Pinpoint the cell where the given text exists, returning its [x, y] midpoint coordinate. 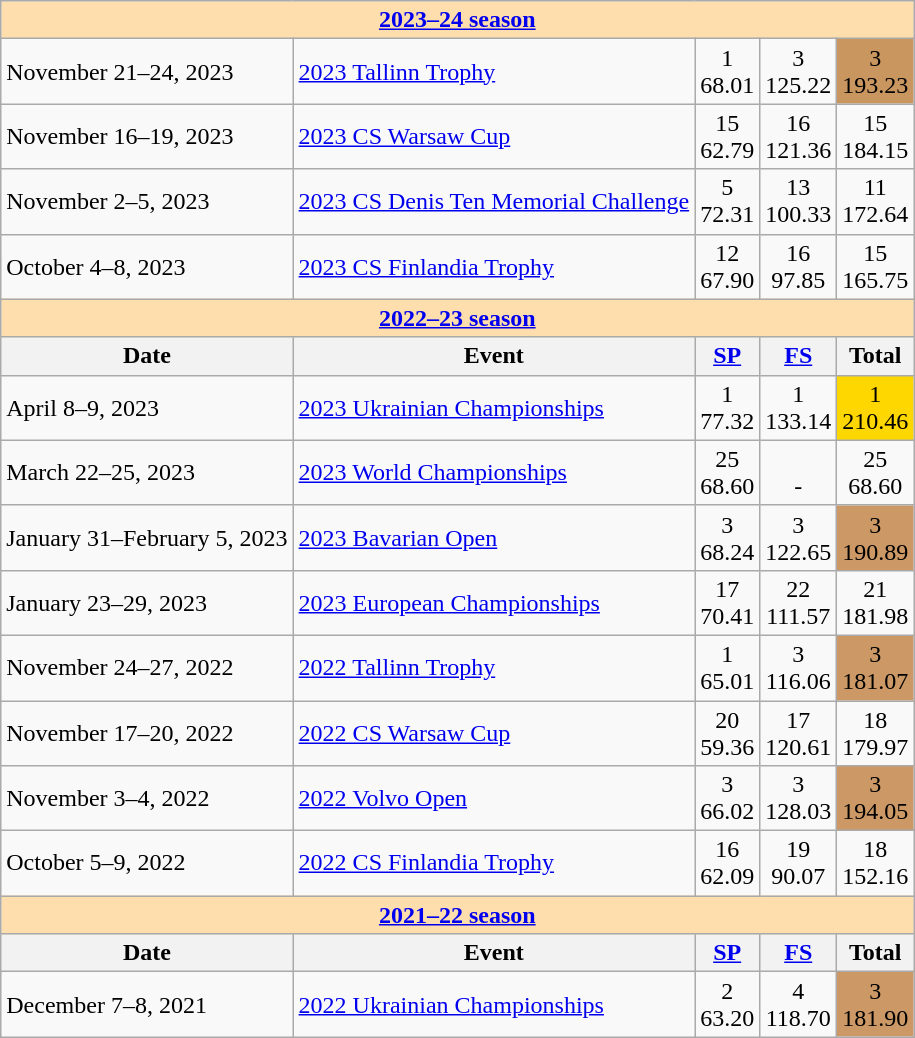
2023 Bavarian Open [494, 538]
November 2–5, 2023 [147, 202]
3 181.90 [876, 1004]
17 120.61 [798, 732]
November 21–24, 2023 [147, 72]
2023 European Championships [494, 602]
15 165.75 [876, 266]
2023 World Championships [494, 472]
2021–22 season [458, 915]
19 90.07 [798, 864]
October 4–8, 2023 [147, 266]
13 100.33 [798, 202]
5 72.31 [728, 202]
3 194.05 [876, 798]
2022 CS Finlandia Trophy [494, 864]
12 67.90 [728, 266]
21 181.98 [876, 602]
1 68.01 [728, 72]
18 179.97 [876, 732]
15 184.15 [876, 136]
3 68.24 [728, 538]
November 17–20, 2022 [147, 732]
20 59.36 [728, 732]
January 23–29, 2023 [147, 602]
4 118.70 [798, 1004]
3 116.06 [798, 668]
2023 CS Finlandia Trophy [494, 266]
2022 Tallinn Trophy [494, 668]
3 122.65 [798, 538]
2023 CS Denis Ten Memorial Challenge [494, 202]
2023 Ukrainian Championships [494, 408]
3 193.23 [876, 72]
March 22–25, 2023 [147, 472]
2 63.20 [728, 1004]
2022 Volvo Open [494, 798]
1 133.14 [798, 408]
3 125.22 [798, 72]
November 24–27, 2022 [147, 668]
2022 CS Warsaw Cup [494, 732]
3 128.03 [798, 798]
April 8–9, 2023 [147, 408]
2022 Ukrainian Championships [494, 1004]
3 190.89 [876, 538]
16 121.36 [798, 136]
3 66.02 [728, 798]
1 210.46 [876, 408]
- [798, 472]
November 16–19, 2023 [147, 136]
17 70.41 [728, 602]
October 5–9, 2022 [147, 864]
11 172.64 [876, 202]
2023 CS Warsaw Cup [494, 136]
16 97.85 [798, 266]
2023 Tallinn Trophy [494, 72]
December 7–8, 2021 [147, 1004]
1 65.01 [728, 668]
2023–24 season [458, 20]
15 62.79 [728, 136]
January 31–February 5, 2023 [147, 538]
November 3–4, 2022 [147, 798]
3 181.07 [876, 668]
18 152.16 [876, 864]
22 111.57 [798, 602]
16 62.09 [728, 864]
1 77.32 [728, 408]
2022–23 season [458, 318]
